Pinpoint the cell where the given text exists, returning its (x, y) midpoint coordinate. 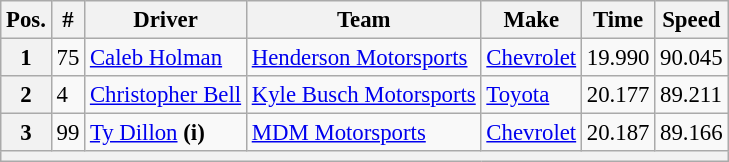
99 (68, 133)
89.166 (692, 133)
Speed (692, 20)
2 (26, 95)
Make (531, 20)
Driver (166, 20)
Christopher Bell (166, 95)
MDM Motorsports (364, 133)
Team (364, 20)
20.177 (618, 95)
3 (26, 133)
1 (26, 58)
4 (68, 95)
Toyota (531, 95)
19.990 (618, 58)
Kyle Busch Motorsports (364, 95)
90.045 (692, 58)
# (68, 20)
20.187 (618, 133)
Ty Dillon (i) (166, 133)
89.211 (692, 95)
Time (618, 20)
Caleb Holman (166, 58)
75 (68, 58)
Pos. (26, 20)
Henderson Motorsports (364, 58)
